Scan for the cell matching the given text and deliver its [X, Y] coordinate at center. 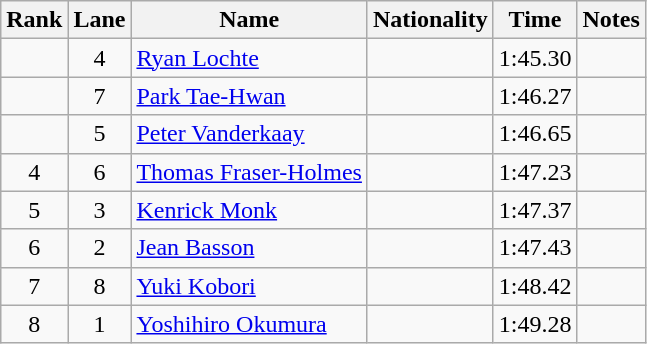
1 [100, 324]
Lane [100, 20]
Peter Vanderkaay [250, 134]
1:45.30 [535, 58]
3 [100, 210]
Name [250, 20]
2 [100, 248]
Jean Basson [250, 248]
Kenrick Monk [250, 210]
Yoshihiro Okumura [250, 324]
1:47.43 [535, 248]
Yuki Kobori [250, 286]
1:49.28 [535, 324]
Ryan Lochte [250, 58]
Nationality [430, 20]
Time [535, 20]
Park Tae-Hwan [250, 96]
Rank [34, 20]
1:46.27 [535, 96]
1:46.65 [535, 134]
Notes [611, 20]
1:48.42 [535, 286]
Thomas Fraser-Holmes [250, 172]
1:47.23 [535, 172]
1:47.37 [535, 210]
